Output the (x, y) coordinate of the center of the cell containing the given text.  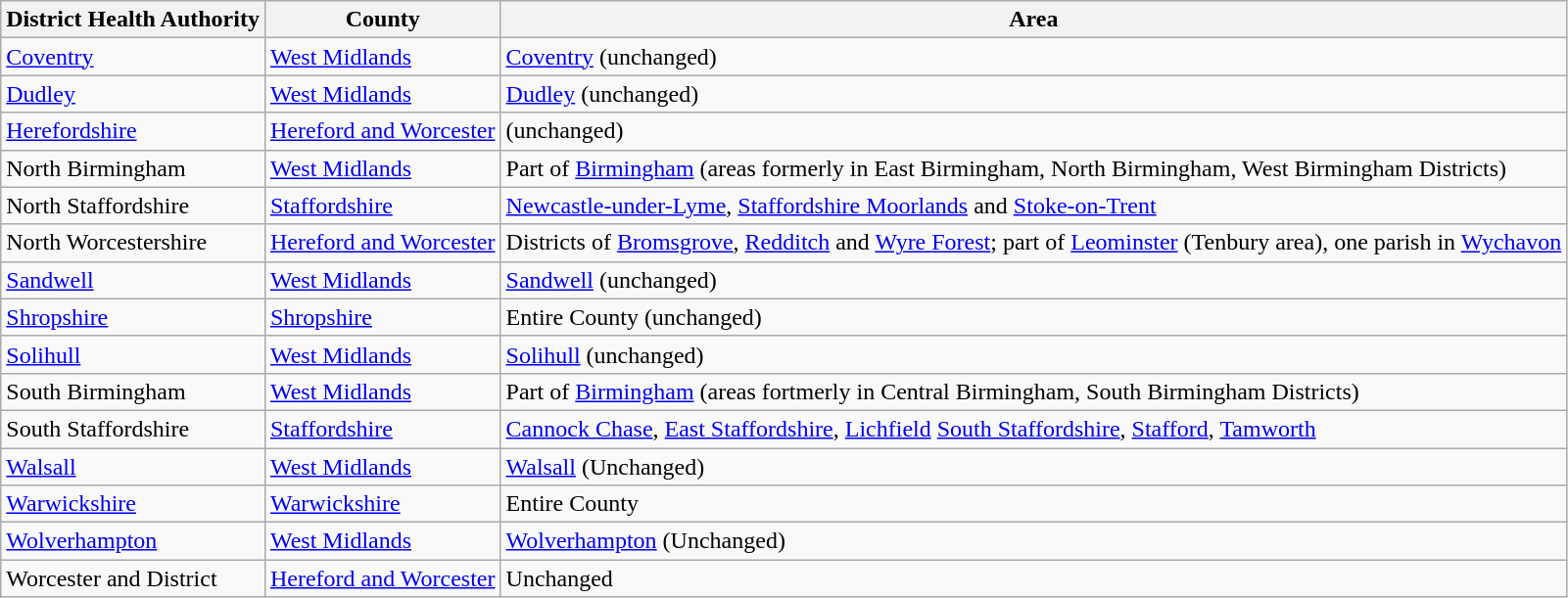
Cannock Chase, East Staffordshire, Lichfield South Staffordshire, Stafford, Tamworth (1034, 429)
Coventry (133, 57)
North Birmingham (133, 168)
District Health Authority (133, 20)
(unchanged) (1034, 131)
Wolverhampton (Unchanged) (1034, 541)
Part of Birmingham (areas fortmerly in Central Birmingham, South Birmingham Districts) (1034, 391)
Walsall (Unchanged) (1034, 467)
Entire County (1034, 504)
Unchanged (1034, 578)
Herefordshire (133, 131)
Solihull (unchanged) (1034, 354)
Area (1034, 20)
North Worcestershire (133, 243)
County (382, 20)
Dudley (unchanged) (1034, 94)
Newcastle-under-Lyme, Staffordshire Moorlands and Stoke-on-Trent (1034, 206)
Sandwell (133, 280)
Walsall (133, 467)
North Staffordshire (133, 206)
South Staffordshire (133, 429)
South Birmingham (133, 391)
Worcester and District (133, 578)
Sandwell (unchanged) (1034, 280)
Coventry (unchanged) (1034, 57)
Dudley (133, 94)
Districts of Bromsgrove, Redditch and Wyre Forest; part of Leominster (Tenbury area), one parish in Wychavon (1034, 243)
Entire County (unchanged) (1034, 317)
Solihull (133, 354)
Wolverhampton (133, 541)
Part of Birmingham (areas formerly in East Birmingham, North Birmingham, West Birmingham Districts) (1034, 168)
